Return the [x, y] coordinate for the center point of the cell that contains the specified text.  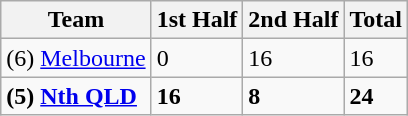
(5) Nth QLD [76, 96]
1st Half [197, 20]
(6) Melbourne [76, 58]
0 [197, 58]
24 [376, 96]
Total [376, 20]
8 [294, 96]
2nd Half [294, 20]
Team [76, 20]
